Scan for the cell matching the given text and deliver its [x, y] coordinate at center. 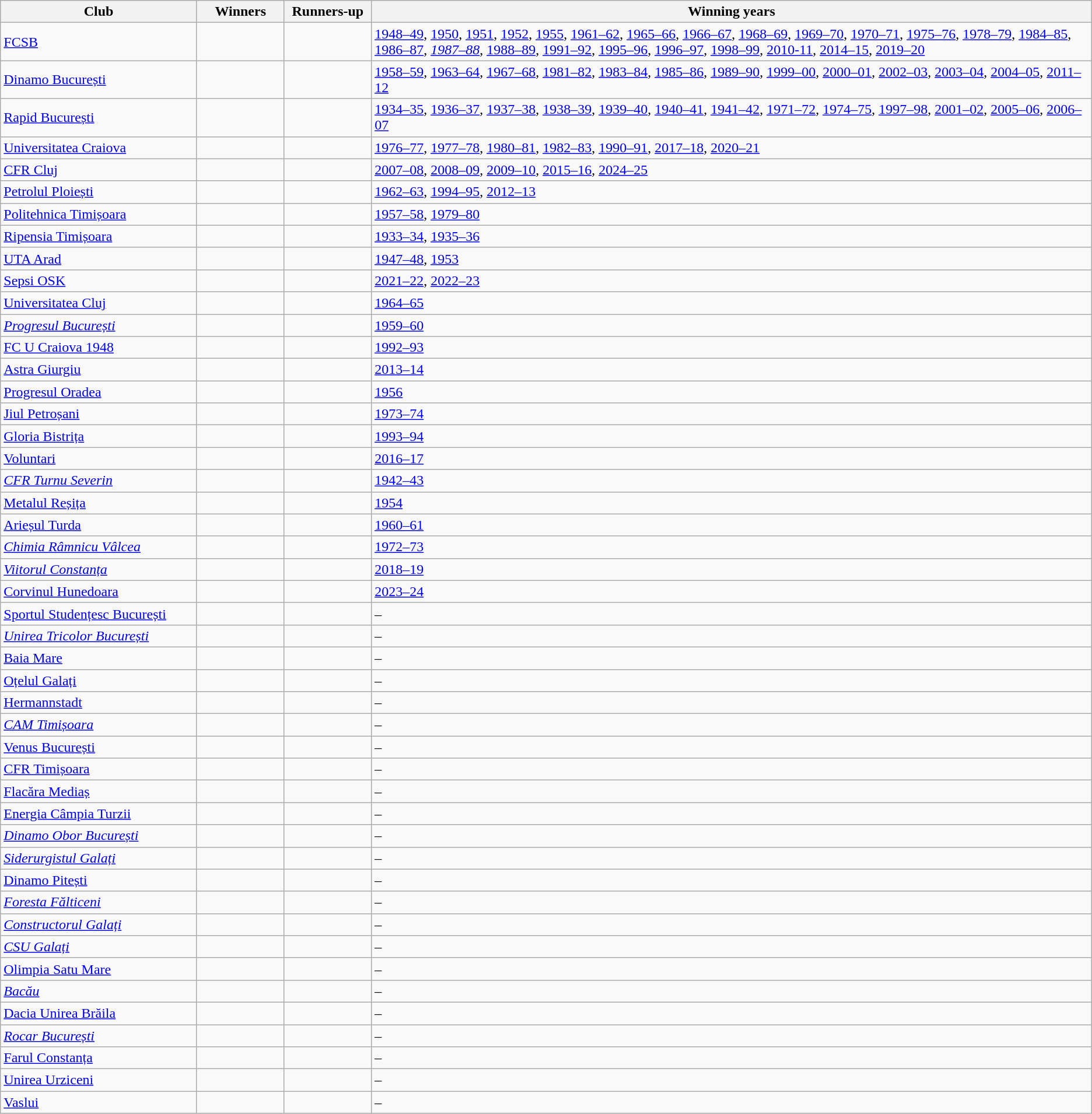
1992–93 [731, 348]
Hermannstadt [99, 703]
Olimpia Satu Mare [99, 969]
Arieșul Turda [99, 525]
Chimia Râmnicu Vâlcea [99, 547]
Flacăra Mediaș [99, 791]
1993–94 [731, 436]
1954 [731, 503]
Petrolul Ploiești [99, 192]
Gloria Bistrița [99, 436]
Astra Giurgiu [99, 370]
1960–61 [731, 525]
1964–65 [731, 303]
Progresul București [99, 325]
CAM Timișoara [99, 725]
Energia Câmpia Turzii [99, 814]
1956 [731, 392]
Winning years [731, 12]
2013–14 [731, 370]
1934–35, 1936–37, 1937–38, 1938–39, 1939–40, 1940–41, 1941–42, 1971–72, 1974–75, 1997–98, 2001–02, 2005–06, 2006–07 [731, 118]
CFR Cluj [99, 170]
CSU Galați [99, 947]
Foresta Fălticeni [99, 902]
Baia Mare [99, 658]
1976–77, 1977–78, 1980–81, 1982–83, 1990–91, 2017–18, 2020–21 [731, 148]
2018–19 [731, 569]
Unirea Tricolor București [99, 636]
Vaslui [99, 1102]
Voluntari [99, 458]
1973–74 [731, 414]
1947–48, 1953 [731, 258]
1959–60 [731, 325]
2007–08, 2008–09, 2009–10, 2015–16, 2024–25 [731, 170]
Dinamo București [99, 79]
Runners-up [328, 12]
2021–22, 2022–23 [731, 281]
Universitatea Craiova [99, 148]
Oțelul Galați [99, 681]
Rocar București [99, 1035]
2023–24 [731, 591]
Sportul Studențesc București [99, 614]
FCSB [99, 42]
1957–58, 1979–80 [731, 214]
Ripensia Timișoara [99, 236]
Farul Constanța [99, 1058]
Corvinul Hunedoara [99, 591]
1972–73 [731, 547]
1942–43 [731, 481]
Universitatea Cluj [99, 303]
UTA Arad [99, 258]
Metalul Reșița [99, 503]
Siderurgistul Galați [99, 858]
1933–34, 1935–36 [731, 236]
Progresul Oradea [99, 392]
Viitorul Constanța [99, 569]
FC U Craiova 1948 [99, 348]
Rapid București [99, 118]
Dinamo Obor București [99, 836]
CFR Turnu Severin [99, 481]
Jiul Petroșani [99, 414]
Politehnica Timișoara [99, 214]
2016–17 [731, 458]
Dacia Unirea Brăila [99, 1013]
Sepsi OSK [99, 281]
Venus București [99, 747]
1958–59, 1963–64, 1967–68, 1981–82, 1983–84, 1985–86, 1989–90, 1999–00, 2000–01, 2002–03, 2003–04, 2004–05, 2011–12 [731, 79]
Winners [240, 12]
Bacău [99, 991]
Dinamo Pitești [99, 880]
Unirea Urziceni [99, 1080]
1962–63, 1994–95, 2012–13 [731, 192]
Constructorul Galați [99, 924]
CFR Timișoara [99, 769]
Club [99, 12]
